Find where the given text appears and provide that cell's center as (X, Y) coordinate. 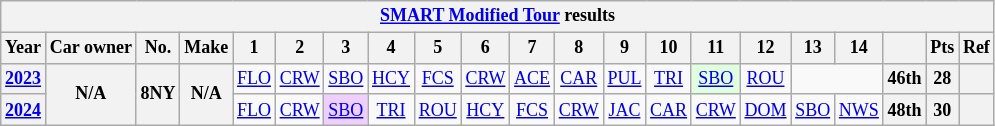
Car owner (90, 48)
Make (206, 48)
Year (24, 48)
11 (716, 48)
1 (254, 48)
5 (438, 48)
2024 (24, 110)
2023 (24, 78)
Ref (977, 48)
3 (346, 48)
2 (300, 48)
28 (942, 78)
Pts (942, 48)
13 (813, 48)
4 (392, 48)
NWS (860, 110)
JAC (624, 110)
7 (532, 48)
46th (904, 78)
No. (158, 48)
14 (860, 48)
8NY (158, 94)
SMART Modified Tour results (498, 16)
12 (766, 48)
48th (904, 110)
10 (669, 48)
PUL (624, 78)
8 (578, 48)
6 (486, 48)
30 (942, 110)
DOM (766, 110)
9 (624, 48)
ACE (532, 78)
